Identify which cell holds the provided text, then report its [x, y] central coordinate. 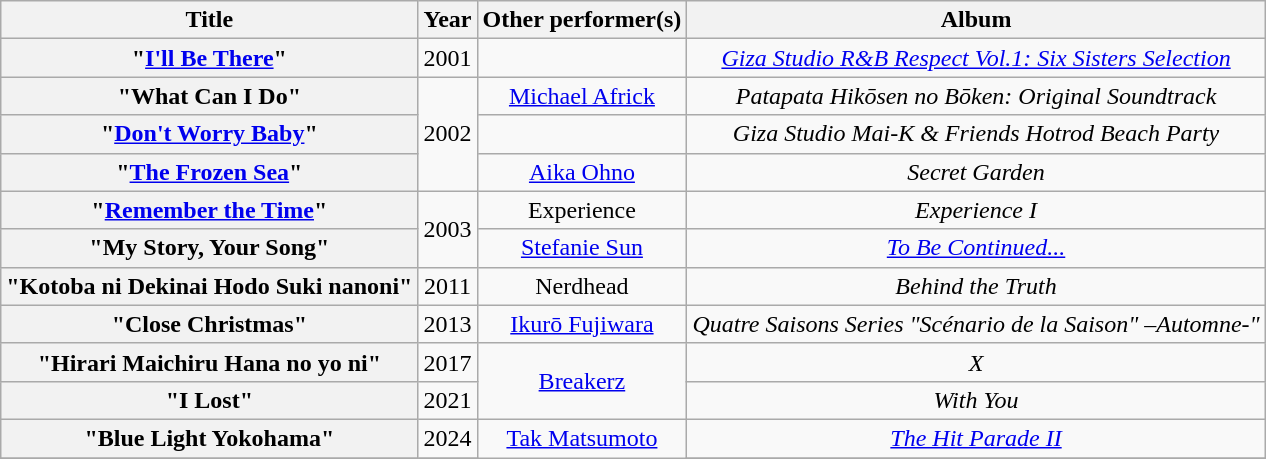
"Remember the Time" [210, 210]
2021 [448, 400]
Experience [582, 210]
Year [448, 20]
Nerdhead [582, 286]
Breakerz [582, 381]
2002 [448, 134]
"Blue Light Yokohama" [210, 438]
"What Can I Do" [210, 96]
2017 [448, 362]
Tak Matsumoto [582, 438]
Michael Africk [582, 96]
Experience I [976, 210]
Aika Ohno [582, 172]
Quatre Saisons Series "Scénario de la Saison" –Automne-" [976, 324]
"I'll Be There" [210, 58]
"I Lost" [210, 400]
2024 [448, 438]
Album [976, 20]
"Kotoba ni Dekinai Hodo Suki nanoni" [210, 286]
2003 [448, 229]
"My Story, Your Song" [210, 248]
The Hit Parade II [976, 438]
X [976, 362]
Stefanie Sun [582, 248]
Ikurō Fujiwara [582, 324]
Giza Studio Mai-K & Friends Hotrod Beach Party [976, 134]
2001 [448, 58]
"The Frozen Sea" [210, 172]
Title [210, 20]
Patapata Hikōsen no Bōken: Original Soundtrack [976, 96]
Giza Studio R&B Respect Vol.1: Six Sisters Selection [976, 58]
With You [976, 400]
"Close Christmas" [210, 324]
Other performer(s) [582, 20]
Secret Garden [976, 172]
Behind the Truth [976, 286]
"Don't Worry Baby" [210, 134]
2011 [448, 286]
2013 [448, 324]
To Be Continued... [976, 248]
"Hirari Maichiru Hana no yo ni" [210, 362]
